For the text-containing cell, return its midpoint in (x, y) coordinate format. 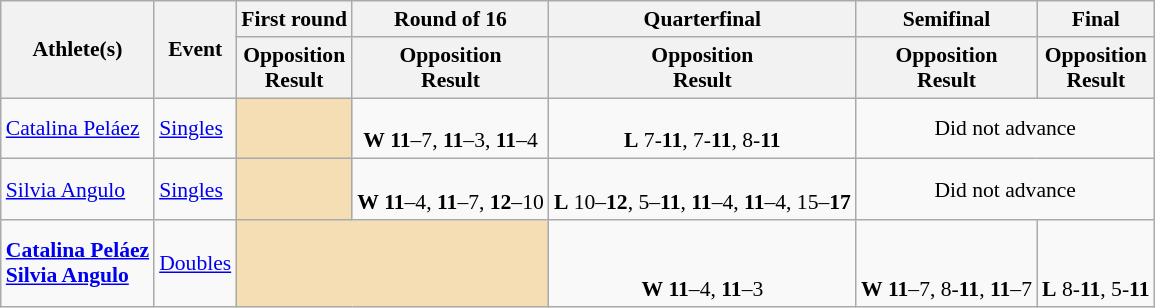
Catalina Peláez (78, 128)
L 7-11, 7-11, 8-11 (702, 128)
Athlete(s) (78, 50)
Catalina PeláezSilvia Angulo (78, 264)
Event (195, 50)
Final (1096, 19)
Round of 16 (450, 19)
W 11–7, 11–3, 11–4 (450, 128)
First round (294, 19)
Doubles (195, 264)
W 11–4, 11–7, 12–10 (450, 190)
W 11–4, 11–3 (702, 264)
L 10–12, 5–11, 11–4, 11–4, 15–17 (702, 190)
L 8-11, 5-11 (1096, 264)
Semifinal (946, 19)
W 11–7, 8-11, 11–7 (946, 264)
Silvia Angulo (78, 190)
Quarterfinal (702, 19)
